Locate the cell with the specified text and output its [x, y] center coordinate. 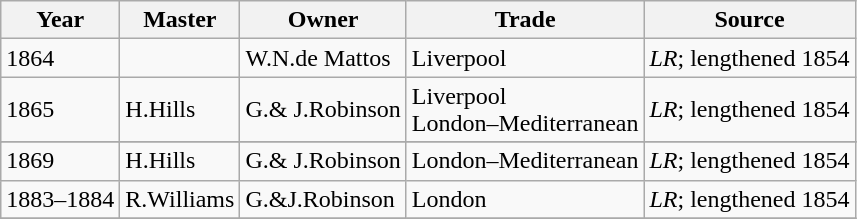
Master [180, 20]
Liverpool [525, 58]
1883–1884 [60, 199]
W.N.de Mattos [323, 58]
Source [750, 20]
1864 [60, 58]
Year [60, 20]
1869 [60, 161]
1865 [60, 110]
R.Williams [180, 199]
London [525, 199]
Owner [323, 20]
LiverpoolLondon–Mediterranean [525, 110]
Trade [525, 20]
London–Mediterranean [525, 161]
G.&J.Robinson [323, 199]
